For the text-containing cell, return its midpoint in [X, Y] coordinate format. 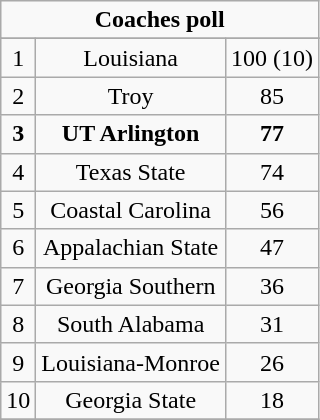
18 [272, 400]
7 [18, 286]
Georgia Southern [131, 286]
1 [18, 58]
Coaches poll [160, 20]
10 [18, 400]
2 [18, 96]
Georgia State [131, 400]
74 [272, 172]
UT Arlington [131, 134]
8 [18, 324]
Coastal Carolina [131, 210]
Texas State [131, 172]
Louisiana [131, 58]
36 [272, 286]
3 [18, 134]
5 [18, 210]
100 (10) [272, 58]
56 [272, 210]
9 [18, 362]
6 [18, 248]
Louisiana-Monroe [131, 362]
Troy [131, 96]
4 [18, 172]
77 [272, 134]
South Alabama [131, 324]
85 [272, 96]
31 [272, 324]
47 [272, 248]
Appalachian State [131, 248]
26 [272, 362]
